Output the (X, Y) coordinate of the center of the cell containing the given text.  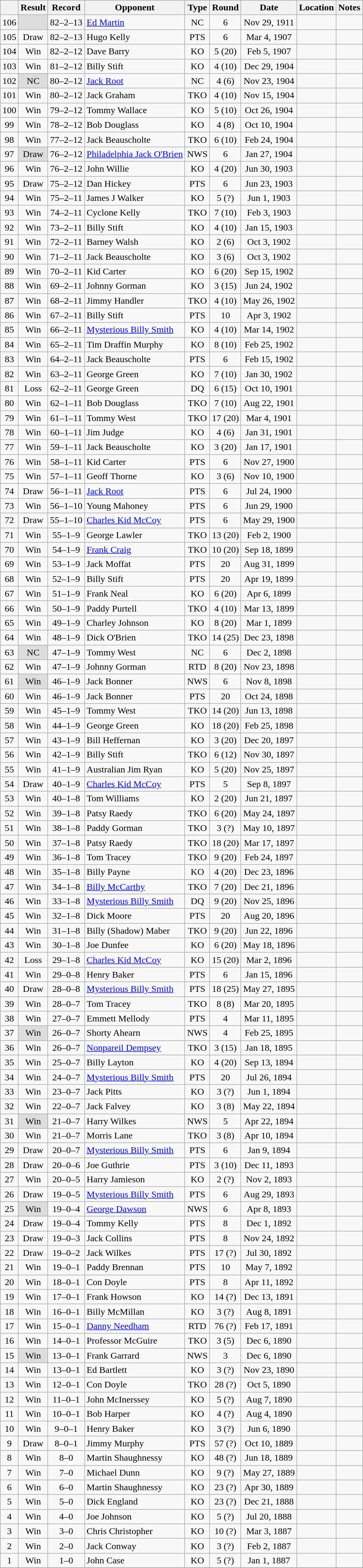
76 (?) (225, 1326)
90 (9, 257)
Jan 27, 1904 (269, 154)
Danny Needham (135, 1326)
Tommy Kelly (135, 1224)
Feb 24, 1904 (269, 139)
John Willie (135, 169)
May 18, 1896 (269, 945)
Tom Williams (135, 799)
Australian Jim Ryan (135, 769)
85 (9, 330)
Jul 30, 1892 (269, 1253)
James J Walker (135, 198)
8–0 (66, 1458)
Jun 1, 1903 (269, 198)
Apr 8, 1893 (269, 1209)
Feb 24, 1897 (269, 857)
41–1–9 (66, 769)
Apr 6, 1899 (269, 593)
Location (316, 8)
Jan 17, 1901 (269, 447)
Feb 25, 1898 (269, 725)
39 (9, 1004)
May 29, 1900 (269, 520)
45–1–9 (66, 711)
Jan 18, 1895 (269, 1048)
Jimmy Murphy (135, 1443)
9 (9, 1443)
Apr 11, 1892 (269, 1282)
Aug 31, 1899 (269, 564)
75–2–12 (66, 184)
Sep 15, 1902 (269, 271)
Morris Lane (135, 1136)
17 (20) (225, 418)
28 (9, 1165)
70 (9, 550)
23–0–7 (66, 1092)
Barney Walsh (135, 242)
81–2–12 (66, 66)
10 (?) (225, 1531)
Dec 20, 1897 (269, 740)
89 (9, 271)
99 (9, 125)
Nov 30, 1897 (269, 755)
5–0 (66, 1502)
19 (9, 1297)
Paddy Brennan (135, 1267)
30–1–8 (66, 945)
Apr 22, 1894 (269, 1121)
71–2–11 (66, 257)
62–2–11 (66, 388)
67 (9, 593)
Oct 24, 1898 (269, 696)
83 (9, 359)
37–1–8 (66, 843)
63 (9, 652)
104 (9, 52)
May 27, 1895 (269, 989)
Billy McCarthy (135, 886)
Apr 30, 1889 (269, 1487)
62 (9, 667)
40 (9, 989)
68–2–11 (66, 301)
15 (9, 1355)
Feb 17, 1891 (269, 1326)
54–1–9 (66, 550)
105 (9, 37)
Cyclone Kelly (135, 213)
54 (9, 784)
15 (20) (225, 960)
18 (25) (225, 989)
2 (6) (225, 242)
20–0–5 (66, 1180)
20–0–6 (66, 1165)
49–1–9 (66, 623)
John Case (135, 1560)
Dick England (135, 1502)
Nov 15, 1904 (269, 95)
34–1–8 (66, 886)
14 (20) (225, 711)
72–2–11 (66, 242)
Mar 3, 1887 (269, 1531)
Tommy Wallace (135, 110)
10–0–1 (66, 1414)
Paddy Purtell (135, 608)
52–1–9 (66, 579)
Nov 25, 1897 (269, 769)
Jan 1, 1887 (269, 1560)
Jack Falvey (135, 1106)
Dec 21, 1888 (269, 1502)
Bill Heffernan (135, 740)
Dick Moore (135, 916)
Young Mahoney (135, 506)
75–2–11 (66, 198)
Frank Craig (135, 550)
18–0–1 (66, 1282)
Aug 29, 1893 (269, 1194)
Nov 23, 1890 (269, 1370)
59 (9, 711)
19–0–5 (66, 1194)
Oct 26, 1904 (269, 110)
61–1–11 (66, 418)
100 (9, 110)
25 (9, 1209)
George Lawler (135, 535)
Oct 5, 1890 (269, 1385)
Jack Pitts (135, 1092)
58 (9, 725)
86 (9, 315)
Feb 25, 1895 (269, 1033)
Jan 15, 1896 (269, 975)
Dec 29, 1904 (269, 66)
Dec 13, 1891 (269, 1297)
Dec 23, 1896 (269, 872)
Bob Harper (135, 1414)
Feb 5, 1907 (269, 52)
76 (9, 462)
Dec 1, 1892 (269, 1224)
84 (9, 344)
Joe Guthrie (135, 1165)
9 (?) (225, 1473)
May 10, 1897 (269, 828)
Sep 18, 1899 (269, 550)
Round (225, 8)
Mar 4, 1907 (269, 37)
32–1–8 (66, 916)
31 (9, 1121)
11–0–1 (66, 1399)
Jack Collins (135, 1238)
Joe Johnson (135, 1516)
52 (9, 813)
Billy Layton (135, 1062)
101 (9, 95)
55–1–9 (66, 535)
Billy McMillan (135, 1311)
Jan 30, 1902 (269, 374)
Nov 25, 1896 (269, 901)
18 (9, 1311)
27–0–7 (66, 1018)
Jan 31, 1901 (269, 433)
28 (?) (225, 1385)
Jun 23, 1903 (269, 184)
John McInerssey (135, 1399)
19–0–1 (66, 1267)
4 (?) (225, 1414)
Nov 29, 1911 (269, 22)
45 (9, 916)
44 (9, 931)
91 (9, 242)
Harry Wilkes (135, 1121)
65–2–11 (66, 344)
2 (9, 1546)
Charley Johnson (135, 623)
93 (9, 213)
13 (9, 1385)
24 (9, 1224)
64 (9, 637)
Feb 2, 1900 (269, 535)
74–2–11 (66, 213)
43 (9, 945)
8 (10) (225, 344)
46 (9, 901)
44–1–9 (66, 725)
79–2–12 (66, 110)
27 (9, 1180)
16 (9, 1341)
82–2–12 (66, 52)
87 (9, 301)
6 (12) (225, 755)
Jul 24, 1900 (269, 491)
Jun 30, 1903 (269, 169)
Ed Martin (135, 22)
56 (9, 755)
77 (9, 447)
Tim Draffin Murphy (135, 344)
Jan 9, 1894 (269, 1150)
12 (9, 1399)
Jan 15, 1903 (269, 227)
Nov 27, 1900 (269, 462)
Emmett Mellody (135, 1018)
Apr 10, 1894 (269, 1136)
72 (9, 520)
Frank Neal (135, 593)
20–0–7 (66, 1150)
Jack Conway (135, 1546)
Sep 13, 1894 (269, 1062)
13 (20) (225, 535)
23 (9, 1238)
32 (9, 1106)
2–0 (66, 1546)
Mar 13, 1899 (269, 608)
61 (9, 682)
21 (9, 1267)
29–1–8 (66, 960)
Sep 8, 1897 (269, 784)
26 (9, 1194)
19–0–2 (66, 1253)
57 (?) (225, 1443)
7 (9, 1473)
Hugo Kelly (135, 37)
8 (8) (225, 1004)
Jul 20, 1888 (269, 1516)
43–1–9 (66, 740)
Mar 14, 1902 (269, 330)
George Dawson (135, 1209)
66 (9, 608)
Aug 20, 1896 (269, 916)
96 (9, 169)
Joe Dunfee (135, 945)
51 (9, 828)
30 (9, 1136)
Jun 24, 1902 (269, 286)
Feb 3, 1903 (269, 213)
Result (33, 8)
29–0–8 (66, 975)
36–1–8 (66, 857)
98 (9, 139)
17 (?) (225, 1253)
Philadelphia Jack O'Brien (135, 154)
1–0 (66, 1560)
Jack Graham (135, 95)
68 (9, 579)
Record (66, 8)
88 (9, 286)
Nov 23, 1904 (269, 81)
Jun 21, 1897 (269, 799)
25–0–7 (66, 1062)
59–1–11 (66, 447)
Aug 8, 1891 (269, 1311)
15–0–1 (66, 1326)
37 (9, 1033)
92 (9, 227)
65 (9, 623)
Nov 23, 1898 (269, 667)
Feb 15, 1902 (269, 359)
33–1–8 (66, 901)
Dave Barry (135, 52)
Jack Wilkes (135, 1253)
Mar 17, 1897 (269, 843)
May 22, 1894 (269, 1106)
May 27, 1889 (269, 1473)
48 (?) (225, 1458)
28–0–7 (66, 1004)
Aug 22, 1901 (269, 403)
Harry Jamieson (135, 1180)
62–1–11 (66, 403)
64–2–11 (66, 359)
Feb 2, 1887 (269, 1546)
48–1–9 (66, 637)
May 7, 1892 (269, 1267)
Feb 25, 1902 (269, 344)
34 (9, 1077)
Jun 18, 1889 (269, 1458)
40–1–8 (66, 799)
14 (?) (225, 1297)
3 (10) (225, 1165)
Dec 21, 1896 (269, 886)
10 (20) (225, 550)
16–0–1 (66, 1311)
69–2–11 (66, 286)
12–0–1 (66, 1385)
60–1–11 (66, 433)
56–1–10 (66, 506)
3 (5) (225, 1341)
Mar 1, 1899 (269, 623)
73–2–11 (66, 227)
66–2–11 (66, 330)
94 (9, 198)
81 (9, 388)
38–1–8 (66, 828)
Billy Payne (135, 872)
Mar 11, 1895 (269, 1018)
80 (9, 403)
57–1–11 (66, 476)
69 (9, 564)
Dan Hickey (135, 184)
Oct 10, 1889 (269, 1443)
95 (9, 184)
3–0 (66, 1531)
6 (10) (225, 139)
May 24, 1897 (269, 813)
6 (15) (225, 388)
29 (9, 1150)
Mar 4, 1901 (269, 418)
31–1–8 (66, 931)
14 (25) (225, 637)
Type (197, 8)
106 (9, 22)
42–1–9 (66, 755)
Nov 24, 1892 (269, 1238)
47 (9, 886)
Nov 2, 1893 (269, 1180)
5 (10) (225, 110)
28–0–8 (66, 989)
May 26, 1902 (269, 301)
102 (9, 81)
22 (9, 1253)
50–1–9 (66, 608)
7 (20) (225, 886)
75 (9, 476)
56–1–11 (66, 491)
35 (9, 1062)
50 (9, 843)
78–2–12 (66, 125)
7–0 (66, 1473)
17–0–1 (66, 1297)
22–0–7 (66, 1106)
Jun 13, 1898 (269, 711)
40–1–9 (66, 784)
35–1–8 (66, 872)
Jun 1, 1894 (269, 1092)
4–0 (66, 1516)
Opponent (135, 8)
53–1–9 (66, 564)
33 (9, 1092)
103 (9, 66)
Shorty Ahearn (135, 1033)
63–2–11 (66, 374)
41 (9, 975)
70–2–11 (66, 271)
42 (9, 960)
Ed Bartlett (135, 1370)
1 (9, 1560)
Aug 4, 1890 (269, 1414)
19–0–3 (66, 1238)
Dec 23, 1898 (269, 637)
Apr 19, 1899 (269, 579)
38 (9, 1018)
Notes (349, 8)
51–1–9 (66, 593)
9–0–1 (66, 1429)
Frank Garrard (135, 1355)
55–1–10 (66, 520)
60 (9, 696)
Nonpareil Dempsey (135, 1048)
Jul 26, 1894 (269, 1077)
Dec 11, 1893 (269, 1165)
Date (269, 8)
24–0–7 (66, 1077)
Jimmy Handler (135, 301)
4 (8) (225, 125)
58–1–11 (66, 462)
78 (9, 433)
2 (20) (225, 799)
Nov 10, 1900 (269, 476)
14 (9, 1370)
Billy (Shadow) Maber (135, 931)
Aug 7, 1890 (269, 1399)
36 (9, 1048)
Paddy Gorman (135, 828)
Dick O'Brien (135, 637)
82 (9, 374)
39–1–8 (66, 813)
Jun 29, 1900 (269, 506)
49 (9, 857)
55 (9, 769)
17 (9, 1326)
Geoff Thorne (135, 476)
67–2–11 (66, 315)
Oct 10, 1901 (269, 388)
6–0 (66, 1487)
14–0–1 (66, 1341)
Chris Christopher (135, 1531)
Jun 6, 1890 (269, 1429)
97 (9, 154)
Nov 8, 1898 (269, 682)
Frank Howson (135, 1297)
Mar 20, 1895 (269, 1004)
79 (9, 418)
53 (9, 799)
2 (?) (225, 1180)
Professor McGuire (135, 1341)
73 (9, 506)
11 (9, 1414)
Mar 2, 1896 (269, 960)
8–0–1 (66, 1443)
Michael Dunn (135, 1473)
Jack Moffat (135, 564)
74 (9, 491)
Jun 22, 1896 (269, 931)
Jim Judge (135, 433)
77–2–12 (66, 139)
71 (9, 535)
Oct 10, 1904 (269, 125)
57 (9, 740)
48 (9, 872)
Apr 3, 1902 (269, 315)
Dec 2, 1898 (269, 652)
